Search for the cell housing the specified text and yield its [x, y] center coordinate. 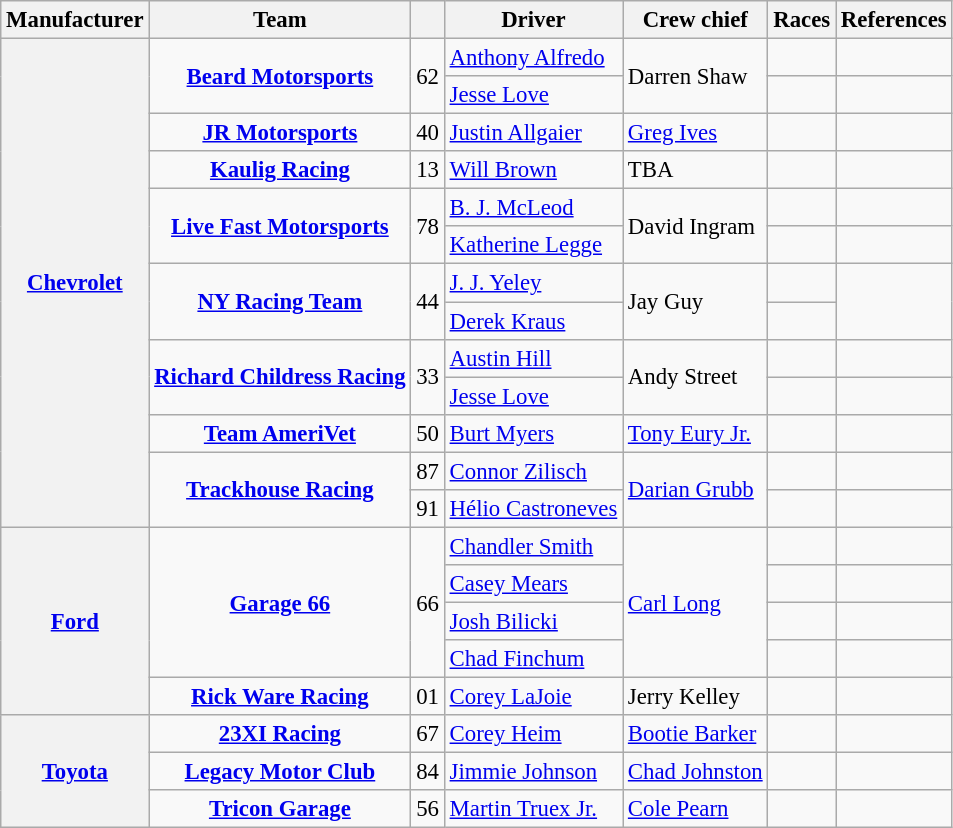
Derek Kraus [533, 321]
Carl Long [696, 602]
62 [428, 76]
Team [280, 20]
Hélio Castroneves [533, 509]
Will Brown [533, 170]
Martin Truex Jr. [533, 809]
References [894, 20]
Garage 66 [280, 602]
Corey LaJoie [533, 697]
87 [428, 471]
Justin Allgaier [533, 133]
84 [428, 772]
Toyota [75, 772]
Chad Johnston [696, 772]
Live Fast Motorsports [280, 226]
67 [428, 734]
Legacy Motor Club [280, 772]
Beard Motorsports [280, 76]
JR Motorsports [280, 133]
Chandler Smith [533, 546]
Andy Street [696, 376]
Cole Pearn [696, 809]
Rick Ware Racing [280, 697]
Trackhouse Racing [280, 490]
Austin Hill [533, 358]
Team AmeriVet [280, 433]
David Ingram [696, 226]
01 [428, 697]
44 [428, 302]
Jerry Kelley [696, 697]
Kaulig Racing [280, 170]
Manufacturer [75, 20]
Connor Zilisch [533, 471]
50 [428, 433]
Tony Eury Jr. [696, 433]
Driver [533, 20]
13 [428, 170]
Richard Childress Racing [280, 376]
Anthony Alfredo [533, 58]
78 [428, 226]
Ford [75, 621]
B. J. McLeod [533, 208]
Casey Mears [533, 584]
Chad Finchum [533, 659]
Tricon Garage [280, 809]
Burt Myers [533, 433]
Jay Guy [696, 302]
Josh Bilicki [533, 621]
NY Racing Team [280, 302]
Greg Ives [696, 133]
56 [428, 809]
Chevrolet [75, 284]
Darian Grubb [696, 490]
Darren Shaw [696, 76]
Bootie Barker [696, 734]
Races [802, 20]
J. J. Yeley [533, 283]
91 [428, 509]
40 [428, 133]
33 [428, 376]
66 [428, 602]
Corey Heim [533, 734]
23XI Racing [280, 734]
TBA [696, 170]
Crew chief [696, 20]
Katherine Legge [533, 245]
Jimmie Johnson [533, 772]
